Search for the cell housing the specified text and yield its [X, Y] center coordinate. 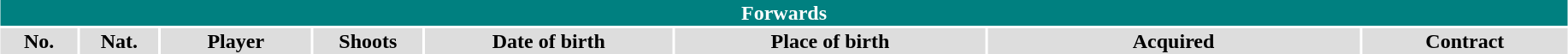
No. [39, 41]
Date of birth [549, 41]
Player [236, 41]
Place of birth [830, 41]
Shoots [368, 41]
Forwards [783, 13]
Contract [1465, 41]
Acquired [1173, 41]
Nat. [120, 41]
